Find where the given text appears and provide that cell's center as (X, Y) coordinate. 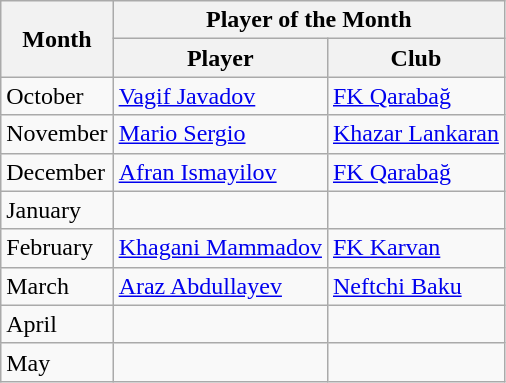
Player of the Month (308, 20)
April (57, 324)
November (57, 134)
December (57, 172)
Month (57, 39)
January (57, 210)
FK Karvan (416, 248)
Khazar Lankaran (416, 134)
Mario Sergio (220, 134)
Khagani Mammadov (220, 248)
Player (220, 58)
February (57, 248)
Araz Abdullayev (220, 286)
March (57, 286)
Vagif Javadov (220, 96)
May (57, 362)
October (57, 96)
Club (416, 58)
Afran Ismayilov (220, 172)
Neftchi Baku (416, 286)
